Search for the cell housing the specified text and yield its [X, Y] center coordinate. 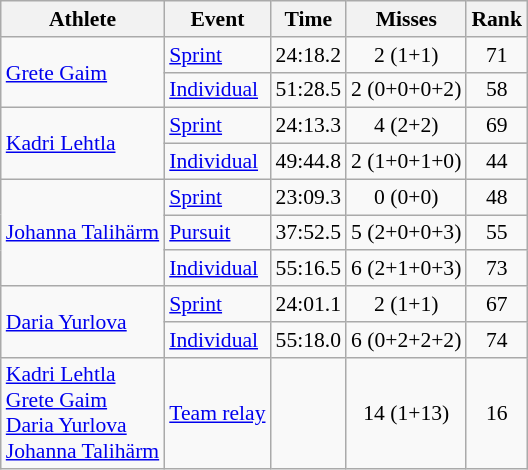
Pursuit [217, 233]
0 (0+0) [406, 197]
Grete Gaim [82, 72]
74 [496, 340]
23:09.3 [308, 197]
55 [496, 233]
58 [496, 90]
16 [496, 413]
69 [496, 126]
48 [496, 197]
24:13.3 [308, 126]
6 (2+1+0+3) [406, 269]
2 (0+0+0+2) [406, 90]
Misses [406, 19]
4 (2+2) [406, 126]
Kadri Lehtla [82, 144]
71 [496, 55]
49:44.8 [308, 162]
67 [496, 304]
55:16.5 [308, 269]
Johanna Talihärm [82, 232]
14 (1+13) [406, 413]
Daria Yurlova [82, 322]
51:28.5 [308, 90]
73 [496, 269]
2 (1+0+1+0) [406, 162]
44 [496, 162]
37:52.5 [308, 233]
24:18.2 [308, 55]
Time [308, 19]
6 (0+2+2+2) [406, 340]
Athlete [82, 19]
24:01.1 [308, 304]
Rank [496, 19]
Kadri LehtlaGrete GaimDaria YurlovaJohanna Talihärm [82, 413]
55:18.0 [308, 340]
Event [217, 19]
5 (2+0+0+3) [406, 233]
Team relay [217, 413]
